From the cell containing the given text, extract its center point as [X, Y] coordinate. 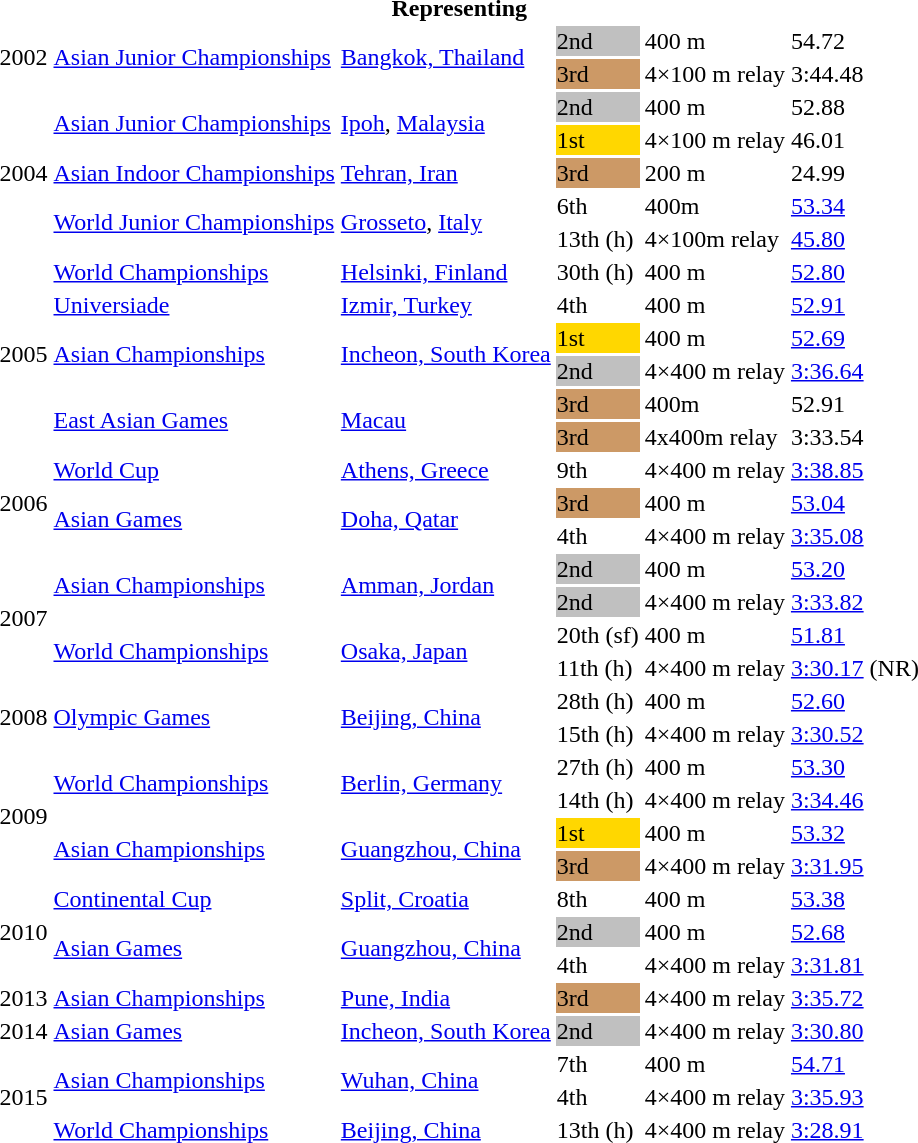
Ipoh, Malaysia [446, 124]
Asian Indoor Championships [194, 173]
Beijing, China [446, 718]
Helsinki, Finland [446, 272]
Continental Cup [194, 899]
Universiade [194, 305]
4×100m relay [714, 239]
28th (h) [598, 701]
Amman, Jordan [446, 586]
200 m [714, 173]
Tehran, Iran [446, 173]
27th (h) [598, 767]
7th [598, 1064]
East Asian Games [194, 420]
11th (h) [598, 668]
9th [598, 470]
Izmir, Turkey [446, 305]
World Junior Championships [194, 222]
4x400m relay [714, 437]
Macau [446, 420]
14th (h) [598, 800]
Olympic Games [194, 718]
Doha, Qatar [446, 520]
Berlin, Germany [446, 784]
6th [598, 206]
World Cup [194, 470]
Bangkok, Thailand [446, 58]
20th (sf) [598, 635]
Grosseto, Italy [446, 222]
Athens, Greece [446, 470]
Osaka, Japan [446, 652]
Pune, India [446, 998]
Wuhan, China [446, 1080]
Split, Croatia [446, 899]
8th [598, 899]
30th (h) [598, 272]
13th (h) [598, 239]
15th (h) [598, 734]
